Scan for the cell matching the given text and deliver its [X, Y] coordinate at center. 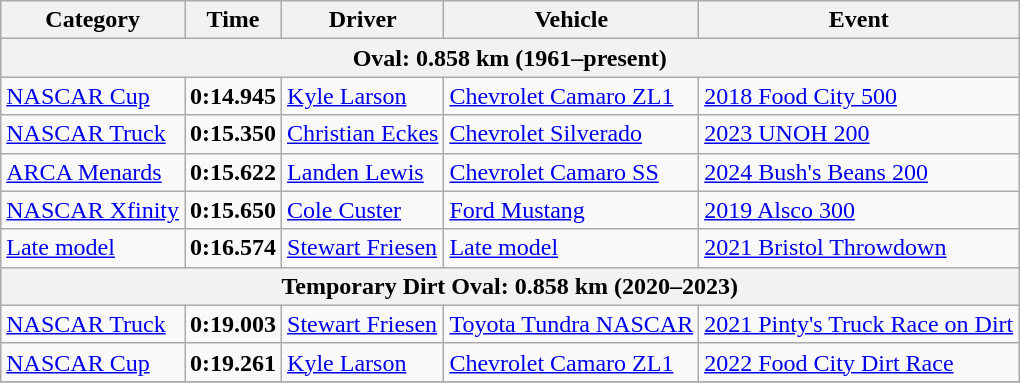
2021 Bristol Throwdown [859, 248]
0:19.261 [232, 362]
Ford Mustang [572, 210]
Time [232, 20]
Chevrolet Camaro SS [572, 172]
Oval: 0.858 km (1961–present) [510, 58]
Toyota Tundra NASCAR [572, 324]
NASCAR Xfinity [93, 210]
2021 Pinty's Truck Race on Dirt [859, 324]
Vehicle [572, 20]
2018 Food City 500 [859, 96]
Event [859, 20]
Category [93, 20]
2019 Alsco 300 [859, 210]
0:16.574 [232, 248]
0:14.945 [232, 96]
2023 UNOH 200 [859, 134]
ARCA Menards [93, 172]
2022 Food City Dirt Race [859, 362]
0:15.622 [232, 172]
0:19.003 [232, 324]
2024 Bush's Beans 200 [859, 172]
Driver [363, 20]
Landen Lewis [363, 172]
Chevrolet Silverado [572, 134]
Christian Eckes [363, 134]
Temporary Dirt Oval: 0.858 km (2020–2023) [510, 286]
0:15.350 [232, 134]
Cole Custer [363, 210]
0:15.650 [232, 210]
